Capture the cell that displays the provided text and extract its (X, Y) central coordinate. 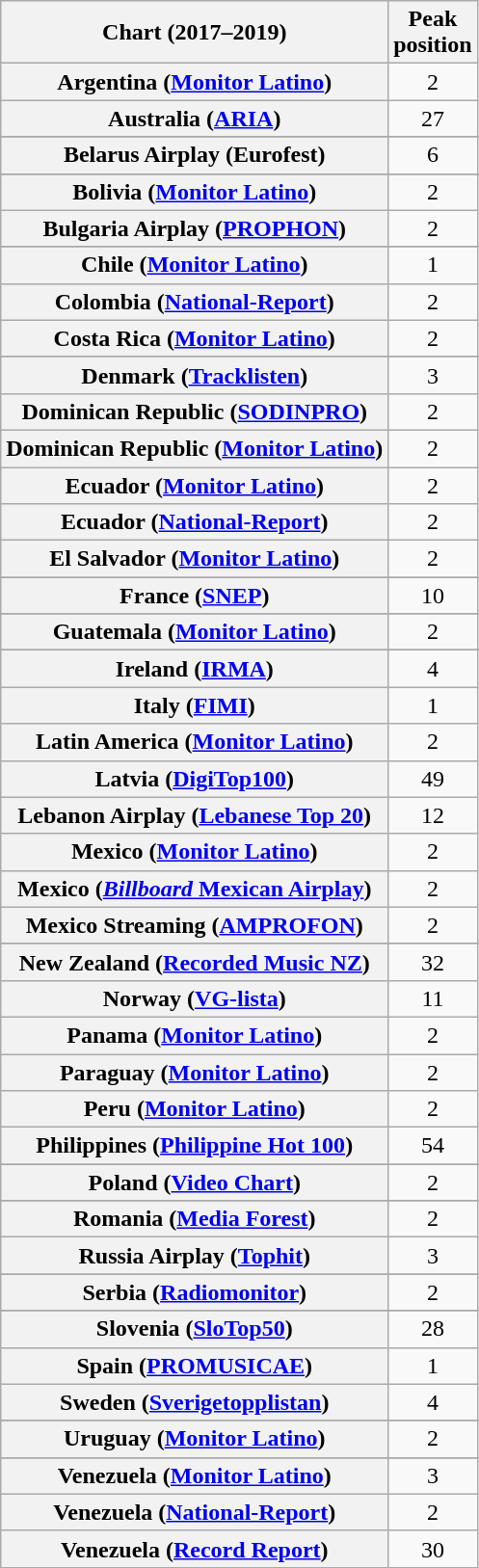
Mexico Streaming (AMPROFON) (195, 925)
Bulgaria Airplay (PROPHON) (195, 228)
Paraguay (Monitor Latino) (195, 1073)
Ecuador (National-Report) (195, 522)
32 (433, 962)
6 (433, 155)
28 (433, 1329)
Norway (VG-lista) (195, 998)
Ecuador (Monitor Latino) (195, 485)
New Zealand (Recorded Music NZ) (195, 962)
10 (433, 596)
El Salvador (Monitor Latino) (195, 559)
Venezuela (National-Report) (195, 1512)
Spain (PROMUSICAE) (195, 1366)
Russia Airplay (Tophit) (195, 1256)
Panama (Monitor Latino) (195, 1035)
Italy (FIMI) (195, 705)
Venezuela (Record Report) (195, 1549)
Peru (Monitor Latino) (195, 1109)
Slovenia (SloTop50) (195, 1329)
Guatemala (Monitor Latino) (195, 632)
Colombia (National-Report) (195, 302)
Dominican Republic (Monitor Latino) (195, 448)
Dominican Republic (SODINPRO) (195, 412)
Mexico (Billboard Mexican Airplay) (195, 889)
Bolivia (Monitor Latino) (195, 192)
49 (433, 779)
Australia (ARIA) (195, 119)
Argentina (Monitor Latino) (195, 82)
Sweden (Sverigetopplistan) (195, 1402)
Poland (Video Chart) (195, 1183)
Belarus Airplay (Eurofest) (195, 155)
Lebanon Airplay (Lebanese Top 20) (195, 815)
Chile (Monitor Latino) (195, 265)
Serbia (Radiomonitor) (195, 1292)
Uruguay (Monitor Latino) (195, 1439)
12 (433, 815)
Mexico (Monitor Latino) (195, 852)
27 (433, 119)
Latin America (Monitor Latino) (195, 742)
Chart (2017–2019) (195, 33)
France (SNEP) (195, 596)
30 (433, 1549)
Costa Rica (Monitor Latino) (195, 338)
Denmark (Tracklisten) (195, 375)
Philippines (Philippine Hot 100) (195, 1146)
Ireland (IRMA) (195, 669)
Peakposition (433, 33)
11 (433, 998)
Latvia (DigiTop100) (195, 779)
Venezuela (Monitor Latino) (195, 1475)
54 (433, 1146)
Romania (Media Forest) (195, 1219)
